Return the (x, y) coordinate for the center point of the cell that contains the specified text.  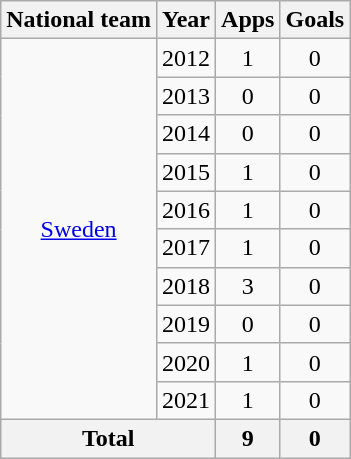
Year (186, 20)
3 (248, 286)
2012 (186, 58)
2014 (186, 134)
9 (248, 438)
Total (108, 438)
2019 (186, 324)
Apps (248, 20)
2017 (186, 248)
2018 (186, 286)
2021 (186, 400)
Goals (315, 20)
2015 (186, 172)
2020 (186, 362)
National team (79, 20)
2013 (186, 96)
2016 (186, 210)
Sweden (79, 230)
